Return the [x, y] coordinate for the center point of the cell that contains the specified text.  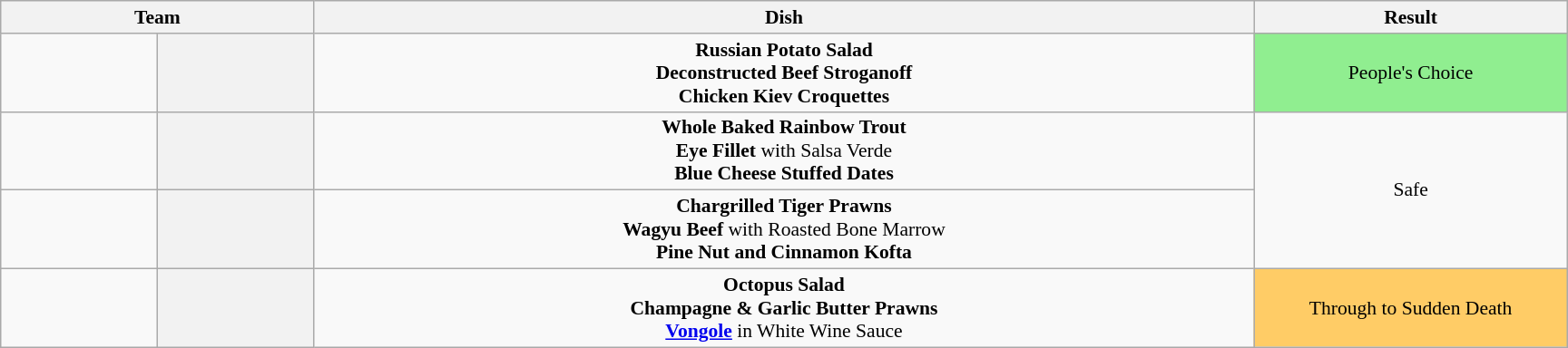
Safe [1410, 190]
Through to Sudden Death [1410, 308]
Russian Potato SaladDeconstructed Beef StroganoffChicken Kiev Croquettes [784, 72]
Team [158, 17]
Result [1410, 17]
People's Choice [1410, 72]
Chargrilled Tiger PrawnsWagyu Beef with Roasted Bone MarrowPine Nut and Cinnamon Kofta [784, 230]
Whole Baked Rainbow TroutEye Fillet with Salsa VerdeBlue Cheese Stuffed Dates [784, 150]
Dish [784, 17]
Octopus SaladChampagne & Garlic Butter PrawnsVongole in White Wine Sauce [784, 308]
